Scan for the cell matching the given text and deliver its [X, Y] coordinate at center. 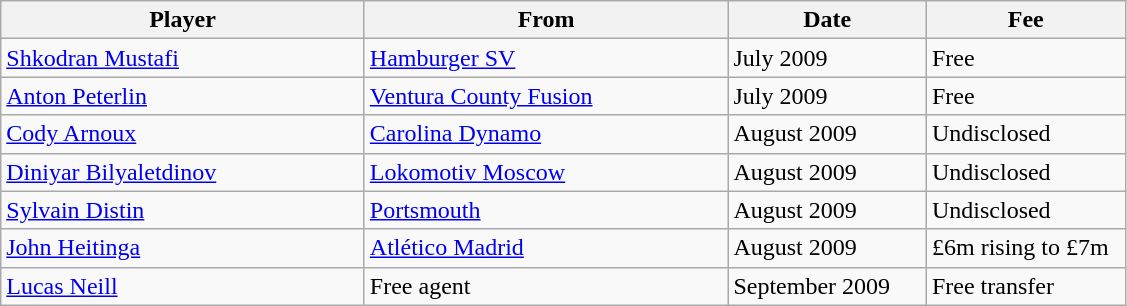
September 2009 [828, 286]
Anton Peterlin [183, 96]
Diniyar Bilyaletdinov [183, 172]
Portsmouth [546, 210]
Sylvain Distin [183, 210]
Free transfer [1026, 286]
Ventura County Fusion [546, 96]
From [546, 20]
Carolina Dynamo [546, 134]
Lokomotiv Moscow [546, 172]
John Heitinga [183, 248]
Cody Arnoux [183, 134]
Atlético Madrid [546, 248]
£6m rising to £7m [1026, 248]
Date [828, 20]
Hamburger SV [546, 58]
Player [183, 20]
Lucas Neill [183, 286]
Shkodran Mustafi [183, 58]
Fee [1026, 20]
Free agent [546, 286]
